Determine the [X, Y] coordinate at the center of the cell enclosing the given text.  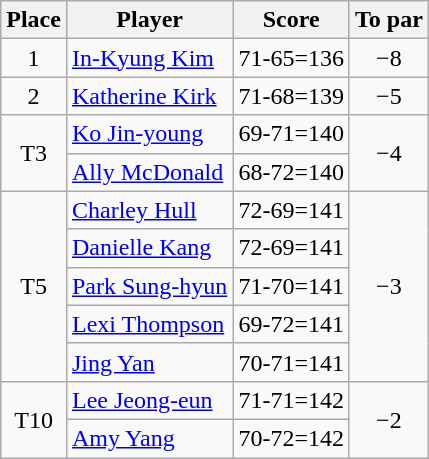
Ko Jin-young [149, 134]
69-71=140 [292, 134]
69-72=141 [292, 324]
Charley Hull [149, 210]
71-70=141 [292, 286]
T5 [34, 286]
In-Kyung Kim [149, 58]
71-71=142 [292, 400]
71-68=139 [292, 96]
Katherine Kirk [149, 96]
Lee Jeong-eun [149, 400]
Lexi Thompson [149, 324]
1 [34, 58]
Danielle Kang [149, 248]
Amy Yang [149, 438]
−4 [388, 153]
Score [292, 20]
Jing Yan [149, 362]
To par [388, 20]
Player [149, 20]
−5 [388, 96]
Place [34, 20]
Park Sung-hyun [149, 286]
Ally McDonald [149, 172]
70-72=142 [292, 438]
2 [34, 96]
−2 [388, 419]
T3 [34, 153]
68-72=140 [292, 172]
−8 [388, 58]
T10 [34, 419]
−3 [388, 286]
71-65=136 [292, 58]
70-71=141 [292, 362]
